Search for the cell housing the specified text and yield its [X, Y] center coordinate. 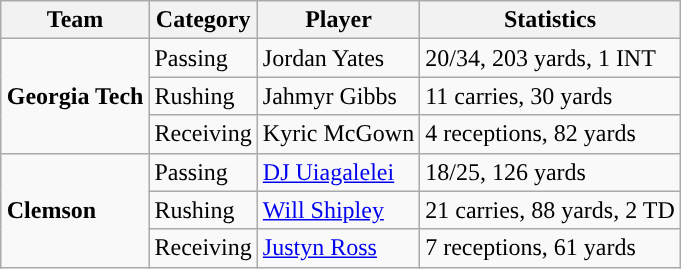
Georgia Tech [75, 96]
Kyric McGown [338, 134]
21 carries, 88 yards, 2 TD [550, 210]
4 receptions, 82 yards [550, 134]
11 carries, 30 yards [550, 96]
Player [338, 20]
Will Shipley [338, 210]
Category [203, 20]
Clemson [75, 210]
Justyn Ross [338, 248]
Team [75, 20]
18/25, 126 yards [550, 172]
Statistics [550, 20]
Jordan Yates [338, 58]
DJ Uiagalelei [338, 172]
7 receptions, 61 yards [550, 248]
Jahmyr Gibbs [338, 96]
20/34, 203 yards, 1 INT [550, 58]
